Identify which cell holds the provided text, then report its (x, y) central coordinate. 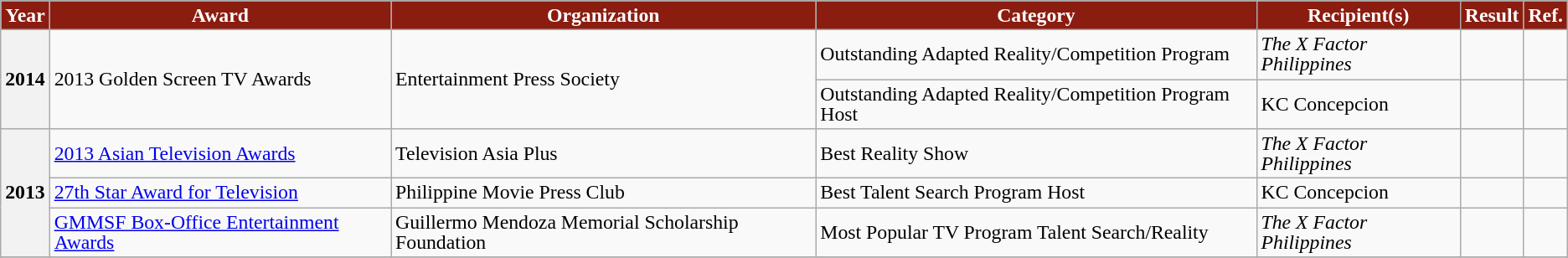
Year (25, 15)
Best Talent Search Program Host (1036, 193)
Outstanding Adapted Reality/Competition Program Host (1036, 104)
Organization (603, 15)
27th Star Award for Television (219, 193)
Entertainment Press Society (603, 80)
Ref. (1546, 15)
Recipient(s) (1359, 15)
2013 Asian Television Awards (219, 152)
GMMSF Box-Office Entertainment Awards (219, 231)
Best Reality Show (1036, 152)
Philippine Movie Press Club (603, 193)
Outstanding Adapted Reality/Competition Program (1036, 55)
2014 (25, 80)
2013 (25, 193)
2013 Golden Screen TV Awards (219, 80)
Television Asia Plus (603, 152)
Category (1036, 15)
Award (219, 15)
Most Popular TV Program Talent Search/Reality (1036, 231)
Guillermo Mendoza Memorial Scholarship Foundation (603, 231)
Result (1492, 15)
